Identify which cell holds the provided text, then report its [x, y] central coordinate. 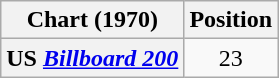
Chart (1970) [92, 20]
23 [231, 58]
US Billboard 200 [92, 58]
Position [231, 20]
